From the cell containing the given text, extract its center point as [x, y] coordinate. 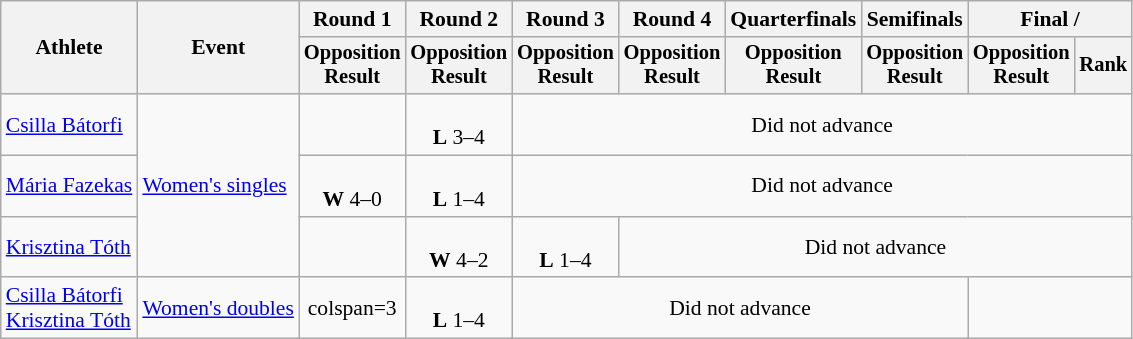
Semifinals [914, 19]
Final / [1050, 19]
W 4–2 [460, 248]
Csilla BátorfiKrisztina Tóth [70, 308]
W 4–0 [352, 186]
Csilla Bátorfi [70, 124]
Krisztina Tóth [70, 248]
Athlete [70, 48]
Event [218, 48]
Round 1 [352, 19]
Women's doubles [218, 308]
Round 4 [672, 19]
colspan=3 [352, 308]
Round 3 [566, 19]
Rank [1104, 66]
L 3–4 [460, 124]
Quarterfinals [793, 19]
Round 2 [460, 19]
Mária Fazekas [70, 186]
Women's singles [218, 186]
